Capture the cell that displays the provided text and extract its [X, Y] central coordinate. 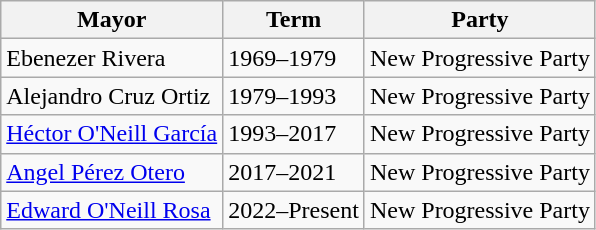
Alejandro Cruz Ortiz [112, 96]
2017–2021 [294, 172]
Edward O'Neill Rosa [112, 210]
1979–1993 [294, 96]
Mayor [112, 20]
1993–2017 [294, 134]
Party [480, 20]
Héctor O'Neill García [112, 134]
Angel Pérez Otero [112, 172]
Ebenezer Rivera [112, 58]
1969–1979 [294, 58]
2022–Present [294, 210]
Term [294, 20]
